Scan for the cell matching the given text and deliver its (X, Y) coordinate at center. 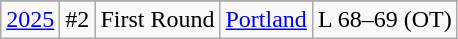
First Round (158, 20)
Portland (266, 20)
2025 (30, 20)
#2 (78, 20)
L 68–69 (OT) (384, 20)
